Capture the cell that displays the provided text and extract its [x, y] central coordinate. 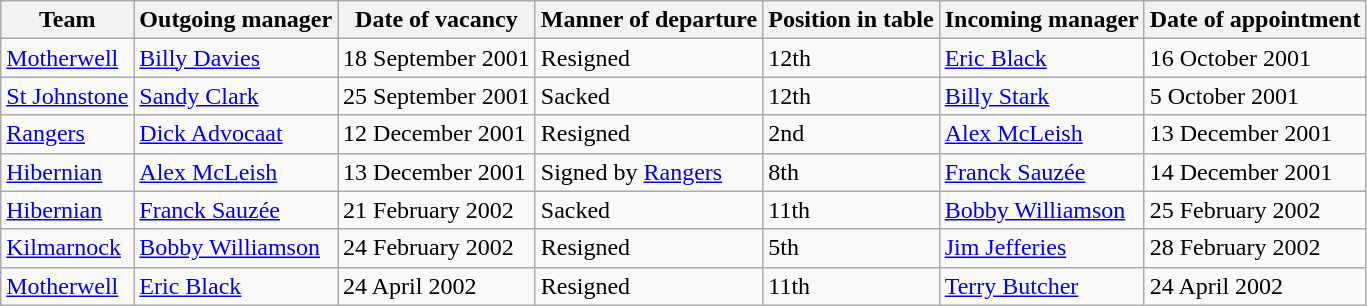
8th [851, 172]
Kilmarnock [68, 248]
12 December 2001 [437, 134]
5 October 2001 [1255, 96]
St Johnstone [68, 96]
24 February 2002 [437, 248]
28 February 2002 [1255, 248]
Team [68, 20]
Sandy Clark [236, 96]
Outgoing manager [236, 20]
Billy Davies [236, 58]
Date of vacancy [437, 20]
Date of appointment [1255, 20]
Incoming manager [1042, 20]
5th [851, 248]
16 October 2001 [1255, 58]
2nd [851, 134]
18 September 2001 [437, 58]
Position in table [851, 20]
Signed by Rangers [648, 172]
Rangers [68, 134]
Manner of departure [648, 20]
21 February 2002 [437, 210]
Dick Advocaat [236, 134]
25 February 2002 [1255, 210]
Jim Jefferies [1042, 248]
Terry Butcher [1042, 286]
14 December 2001 [1255, 172]
Billy Stark [1042, 96]
25 September 2001 [437, 96]
